Locate the cell with the specified text and output its (X, Y) center coordinate. 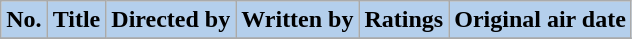
Written by (298, 20)
No. (24, 20)
Ratings (404, 20)
Title (76, 20)
Original air date (540, 20)
Directed by (171, 20)
